From the cell containing the given text, extract its center point as [x, y] coordinate. 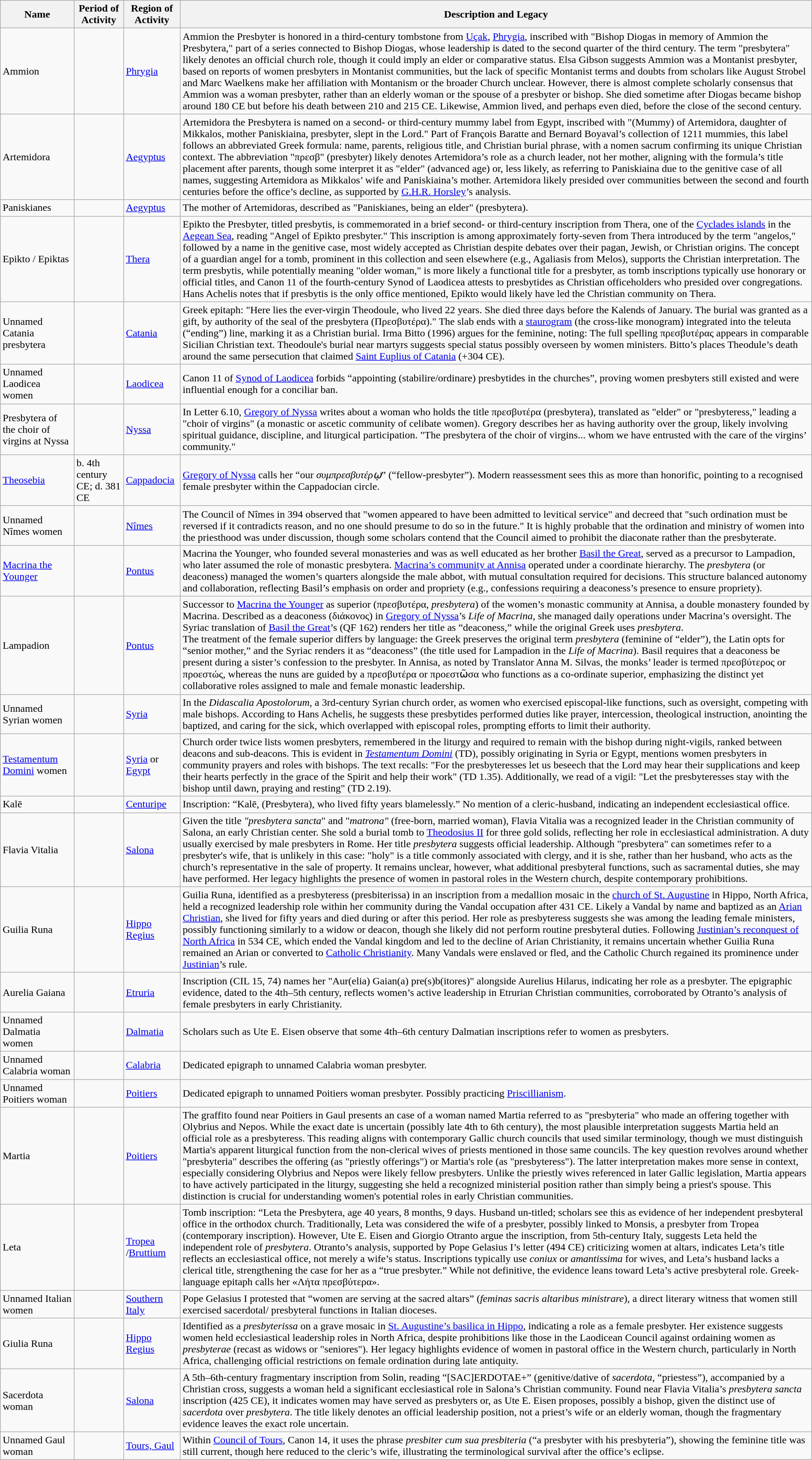
b. 4th century CE; d. 381 CE [99, 480]
Phrygia [152, 71]
Macrina the Younger [37, 571]
Unnamed Syrian women [37, 714]
Kalē [37, 804]
Giulia Runa [37, 1344]
Unnamed Catania presbytera [37, 333]
Flavia Vitalia [37, 849]
Southern Italy [152, 1304]
Syria [152, 714]
Sacerdota woman [37, 1400]
Description and Legacy [496, 15]
Thera [152, 259]
Ammion [37, 71]
Guilia Runa [37, 929]
Paniskianes [37, 208]
Laodicea [152, 384]
Unnamed Laodicea women [37, 384]
Region of Activity [152, 15]
The mother of Artemidoras, described as "Paniskianes, being an elder" (presbytera). [496, 208]
Calabria [152, 1065]
Etruria [152, 992]
Dalmatia [152, 1031]
Artemidora [37, 157]
Tropea /Bruttium [152, 1247]
Nyssa [152, 429]
Syria or Egypt [152, 765]
Martia [37, 1156]
Name [37, 15]
Period of Activity [99, 15]
Theosebia [37, 480]
Scholars such as Ute E. Eisen observe that some 4th–6th century Dalmatian inscriptions refer to women as presbyters. [496, 1031]
Catania [152, 333]
Unnamed Italian women [37, 1304]
Cappadocia [152, 480]
Unnamed Nîmes women [37, 525]
Epikto / Epiktas [37, 259]
Dedicated epigraph to unnamed Poitiers woman presbyter. Possibly practicing Priscillianism. [496, 1093]
Presbytera of the choir of virgins at Nyssa [37, 429]
Testamentum Domini women [37, 765]
Unnamed Dalmatia women [37, 1031]
Unnamed Gaul woman [37, 1446]
Unnamed Calabria woman [37, 1065]
Unnamed Poitiers woman [37, 1093]
Nîmes [152, 525]
Dedicated epigraph to unnamed Calabria woman presbyter. [496, 1065]
Lampadion [37, 645]
Aurelia Gaiana [37, 992]
Tours, Gaul [152, 1446]
Centuripe [152, 804]
Leta [37, 1247]
